Provide the [x, y] coordinate of the cell's center where the given text is located.  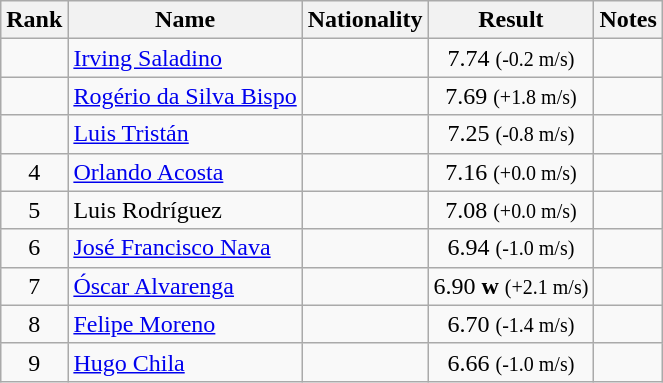
7 [34, 286]
Rank [34, 20]
6 [34, 248]
Notes [628, 20]
Rogério da Silva Bispo [185, 96]
7.25 (-0.8 m/s) [511, 134]
9 [34, 362]
Felipe Moreno [185, 324]
6.94 (-1.0 m/s) [511, 248]
Result [511, 20]
Luis Tristán [185, 134]
Óscar Alvarenga [185, 286]
Irving Saladino [185, 58]
7.74 (-0.2 m/s) [511, 58]
6.66 (-1.0 m/s) [511, 362]
6.90 w (+2.1 m/s) [511, 286]
5 [34, 210]
6.70 (-1.4 m/s) [511, 324]
Nationality [365, 20]
Orlando Acosta [185, 172]
Name [185, 20]
4 [34, 172]
7.08 (+0.0 m/s) [511, 210]
8 [34, 324]
Hugo Chila [185, 362]
Luis Rodríguez [185, 210]
7.69 (+1.8 m/s) [511, 96]
7.16 (+0.0 m/s) [511, 172]
José Francisco Nava [185, 248]
